Return the (x, y) coordinate for the center point of the cell that contains the specified text.  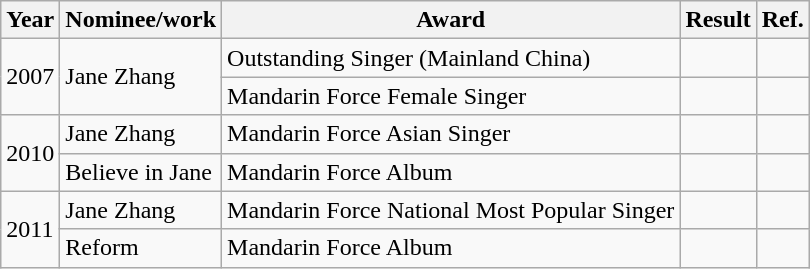
Mandarin Force Female Singer (451, 96)
Award (451, 20)
2011 (30, 229)
Ref. (782, 20)
Reform (141, 248)
Mandarin Force Asian Singer (451, 134)
Nominee/work (141, 20)
2007 (30, 77)
Result (718, 20)
Year (30, 20)
Mandarin Force National Most Popular Singer (451, 210)
Outstanding Singer (Mainland China) (451, 58)
Believe in Jane (141, 172)
2010 (30, 153)
